Return the (x, y) coordinate for the center point of the cell that contains the specified text.  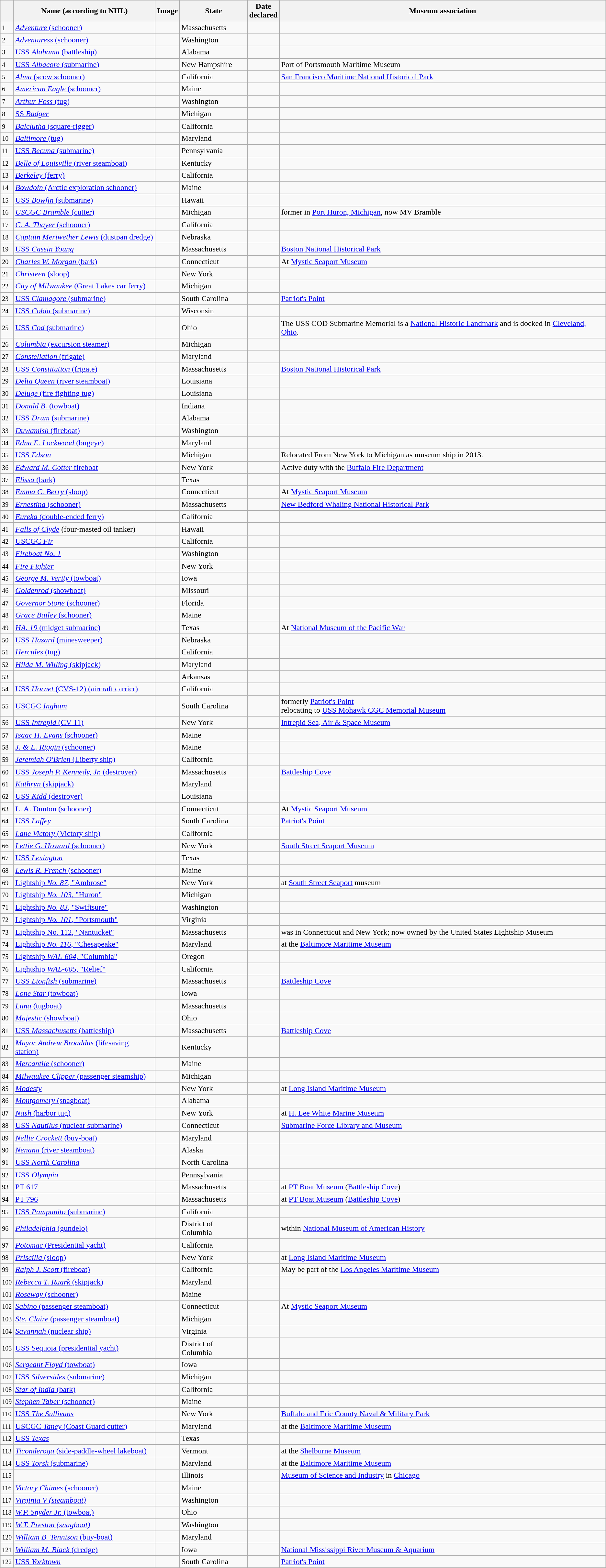
Name (according to NHL) (84, 11)
Eureka (double-ended ferry) (84, 517)
Alma (scow schooner) (84, 77)
USS Texas (84, 1439)
Museum of Science and Industry in Chicago (443, 1475)
13 (7, 175)
Arkansas (214, 677)
Nellie Crockett (buy-boat) (84, 1138)
Milwaukee Clipper (passenger steamship) (84, 1076)
Constellation (frigate) (84, 356)
61 (7, 784)
94 (7, 1199)
47 (7, 603)
107 (7, 1377)
75 (7, 956)
Kathryn (skipjack) (84, 784)
Museum association (443, 11)
30 (7, 394)
USS Massachusetts (battleship) (84, 1030)
at H. Lee White Marine Museum (443, 1113)
1 (7, 28)
at South Street Seaport museum (443, 883)
104 (7, 1331)
was in Connecticut and New York; now owned by the United States Lightship Museum (443, 932)
95 (7, 1212)
W.P. Snyder Jr. (towboat) (84, 1512)
91 (7, 1162)
USS Laffey (84, 821)
May be part of the Los Angeles Maritime Museum (443, 1270)
Balclutha (square-rigger) (84, 126)
96 (7, 1229)
Lewis R. French (schooner) (84, 870)
74 (7, 944)
USS Cod (submarine) (84, 328)
Deluge (fire fighting tug) (84, 394)
43 (7, 553)
34 (7, 443)
82 (7, 1047)
14 (7, 188)
within National Museum of American History (443, 1229)
USS Olympia (84, 1174)
17 (7, 225)
Port of Portsmouth Maritime Museum (443, 64)
Falls of Clyde (four-masted oil tanker) (84, 529)
48 (7, 615)
29 (7, 381)
54 (7, 689)
Christeen (sloop) (84, 274)
Illinois (214, 1475)
98 (7, 1257)
Vermont (214, 1451)
27 (7, 356)
Priscilla (sloop) (84, 1257)
57 (7, 735)
Bowdoin (Arctic exploration schooner) (84, 188)
Isaac H. Evans (schooner) (84, 735)
Delta Queen (river steamboat) (84, 381)
Active duty with the Buffalo Fire Department (443, 467)
Emma C. Berry (sloop) (84, 492)
Lettie G. Howard (schooner) (84, 846)
New Bedford Whaling National Historical Park (443, 504)
USS Clamagore (submarine) (84, 298)
20 (7, 261)
Grace Bailey (schooner) (84, 615)
Governor Stone (schooner) (84, 603)
State (214, 11)
16 (7, 212)
South Street Seaport Museum (443, 846)
USS Nautilus (nuclear submarine) (84, 1125)
56 (7, 722)
58 (7, 747)
Sabino (passenger steamboat) (84, 1307)
USS The Sullivans (84, 1414)
Indiana (214, 406)
USCGC Ingham (84, 706)
Relocated From New York to Michigan as museum ship in 2013. (443, 455)
41 (7, 529)
Fireboat No. 1 (84, 553)
Lightship WAL-605, "Relief" (84, 969)
Savannah (nuclear ship) (84, 1331)
76 (7, 969)
35 (7, 455)
115 (7, 1475)
9 (7, 126)
USS Edson (84, 455)
77 (7, 981)
USS North Carolina (84, 1162)
93 (7, 1187)
68 (7, 870)
Lightship No. 112, "Nantucket" (84, 932)
Stephen Taber (schooner) (84, 1402)
Victory Chimes (schooner) (84, 1488)
USS Albacore (submarine) (84, 64)
119 (7, 1525)
USS Lexington (84, 858)
50 (7, 640)
Edward M. Cotter fireboat (84, 467)
Baltimore (tug) (84, 138)
22 (7, 286)
89 (7, 1138)
Hilda M. Willing (skipjack) (84, 664)
67 (7, 858)
Ste. Claire (passenger steamboat) (84, 1319)
Goldenrod (showboat) (84, 591)
26 (7, 344)
100 (7, 1282)
116 (7, 1488)
USS Silversides (submarine) (84, 1377)
102 (7, 1307)
C. A. Thayer (schooner) (84, 225)
Lightship No. 83, "Swiftsure" (84, 907)
105 (7, 1348)
65 (7, 833)
USS Joseph P. Kennedy, Jr. (destroyer) (84, 772)
2 (7, 40)
83 (7, 1064)
Lane Victory (Victory ship) (84, 833)
55 (7, 706)
formerly Patriot's Pointrelocating to USS Mohawk CGC Memorial Museum (443, 706)
10 (7, 138)
USS Hornet (CVS-12) (aircraft carrier) (84, 689)
12 (7, 163)
111 (7, 1426)
Arthur Foss (tug) (84, 101)
73 (7, 932)
53 (7, 677)
Rebecca T. Ruark (skipjack) (84, 1282)
6 (7, 89)
Ticonderoga (side-paddle-wheel lakeboat) (84, 1451)
George M. Verity (towboat) (84, 578)
USS Pampanito (submarine) (84, 1212)
USS Alabama (battleship) (84, 52)
92 (7, 1174)
Lone Star (towboat) (84, 994)
Mayor Andrew Broaddus (lifesaving station) (84, 1047)
Lightship No. 101, "Portsmouth" (84, 919)
North Carolina (214, 1162)
Mercantile (schooner) (84, 1064)
Lightship WAL-604, "Columbia" (84, 956)
103 (7, 1319)
Edna E. Lockwood (bugeye) (84, 443)
118 (7, 1512)
USS Becuna (submarine) (84, 150)
39 (7, 504)
HA. 19 (midget submarine) (84, 628)
28 (7, 369)
19 (7, 249)
122 (7, 1562)
66 (7, 846)
SS Badger (84, 114)
40 (7, 517)
Alaska (214, 1150)
Jeremiah O'Brien (Liberty ship) (84, 759)
49 (7, 628)
52 (7, 664)
71 (7, 907)
Nenana (river steamboat) (84, 1150)
84 (7, 1076)
Belle of Louisville (river steamboat) (84, 163)
USS Torsk (submarine) (84, 1463)
Wisconsin (214, 311)
120 (7, 1537)
Sergeant Floyd (towboat) (84, 1364)
Ralph J. Scott (fireboat) (84, 1270)
37 (7, 480)
Philadelphia (gundelo) (84, 1229)
Modesty (84, 1088)
Intrepid Sea, Air & Space Museum (443, 722)
11 (7, 150)
109 (7, 1402)
Buffalo and Erie County Naval & Military Park (443, 1414)
80 (7, 1018)
USS Constitution (frigate) (84, 369)
113 (7, 1451)
88 (7, 1125)
PT 617 (84, 1187)
59 (7, 759)
Florida (214, 603)
William B. Tennison (buy-boat) (84, 1537)
Lightship No. 116, "Chesapeake" (84, 944)
Adventure (schooner) (84, 28)
15 (7, 200)
Nash (harbor tug) (84, 1113)
18 (7, 237)
97 (7, 1245)
USS Drum (submarine) (84, 418)
New Hampshire (214, 64)
Missouri (214, 591)
Lightship No. 87, "Ambrose" (84, 883)
7 (7, 101)
45 (7, 578)
108 (7, 1389)
Adventuress (schooner) (84, 40)
33 (7, 430)
Star of India (bark) (84, 1389)
Virginia V (steamboat) (84, 1500)
Roseway (schooner) (84, 1294)
Captain Meriwether Lewis (dustpan dredge) (84, 237)
USS Lionfish (submarine) (84, 981)
5 (7, 77)
72 (7, 919)
69 (7, 883)
63 (7, 809)
42 (7, 541)
38 (7, 492)
78 (7, 994)
Submarine Force Library and Museum (443, 1125)
44 (7, 566)
36 (7, 467)
106 (7, 1364)
Montgomery (snagboat) (84, 1101)
USS Kidd (destroyer) (84, 796)
PT 796 (84, 1199)
8 (7, 114)
Elissa (bark) (84, 480)
USS Cobia (submarine) (84, 311)
4 (7, 64)
79 (7, 1006)
American Eagle (schooner) (84, 89)
USS Hazard (minesweeper) (84, 640)
Datedeclared (264, 11)
90 (7, 1150)
32 (7, 418)
87 (7, 1113)
USCGC Fir (84, 541)
23 (7, 298)
Image (168, 11)
110 (7, 1414)
USCGC Bramble (cutter) (84, 212)
Majestic (showboat) (84, 1018)
Donald B. (towboat) (84, 406)
Fire Fighter (84, 566)
USCGC Taney (Coast Guard cutter) (84, 1426)
101 (7, 1294)
21 (7, 274)
Oregon (214, 956)
Charles W. Morgan (bark) (84, 261)
Potomac (Presidential yacht) (84, 1245)
24 (7, 311)
former in Port Huron, Michigan, now MV Bramble (443, 212)
Berkeley (ferry) (84, 175)
99 (7, 1270)
Ernestina (schooner) (84, 504)
114 (7, 1463)
86 (7, 1101)
USS Bowfin (submarine) (84, 200)
Lightship No. 103, "Huron" (84, 895)
William M. Black (dredge) (84, 1549)
70 (7, 895)
62 (7, 796)
64 (7, 821)
117 (7, 1500)
The USS COD Submarine Memorial is a National Historic Landmark and is docked in Cleveland, Ohio. (443, 328)
46 (7, 591)
At National Museum of the Pacific War (443, 628)
81 (7, 1030)
National Mississippi River Museum & Aquarium (443, 1549)
W.T. Preston (snagboat) (84, 1525)
3 (7, 52)
85 (7, 1088)
L. A. Dunton (schooner) (84, 809)
at the Shelburne Museum (443, 1451)
Luna (tugboat) (84, 1006)
Columbia (excursion steamer) (84, 344)
City of Milwaukee (Great Lakes car ferry) (84, 286)
25 (7, 328)
USS Intrepid (CV-11) (84, 722)
USS Sequoia (presidential yacht) (84, 1348)
51 (7, 652)
121 (7, 1549)
J. & E. Riggin (schooner) (84, 747)
USS Cassin Young (84, 249)
Hercules (tug) (84, 652)
31 (7, 406)
112 (7, 1439)
60 (7, 772)
San Francisco Maritime National Historical Park (443, 77)
Duwamish (fireboat) (84, 430)
USS Yorktown (84, 1562)
